Identify which cell holds the provided text, then report its (X, Y) central coordinate. 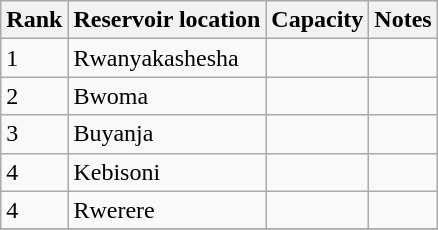
Reservoir location (167, 20)
Kebisoni (167, 172)
3 (34, 134)
Capacity (318, 20)
1 (34, 58)
Bwoma (167, 96)
Rank (34, 20)
Buyanja (167, 134)
Notes (403, 20)
Rwerere (167, 210)
Rwanyakashesha (167, 58)
2 (34, 96)
